Scan for the cell matching the given text and deliver its [x, y] coordinate at center. 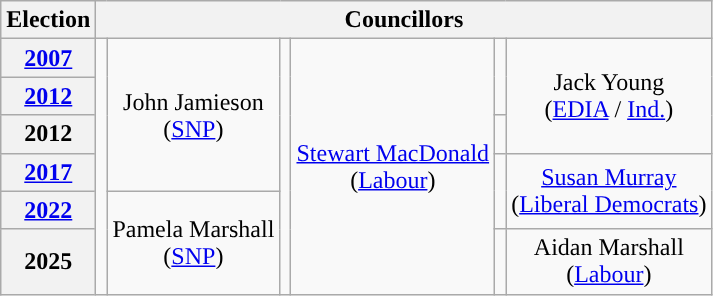
2007 [48, 58]
Councillors [404, 20]
2025 [48, 262]
Election [48, 20]
Pamela Marshall(SNP) [194, 242]
Jack Young(EDIA / Ind.) [609, 96]
Susan Murray(Liberal Democrats) [609, 191]
Stewart MacDonald(Labour) [393, 166]
2022 [48, 210]
2017 [48, 172]
Aidan Marshall(Labour) [609, 262]
John Jamieson(SNP) [194, 115]
